From the cell containing the given text, extract its center point as [x, y] coordinate. 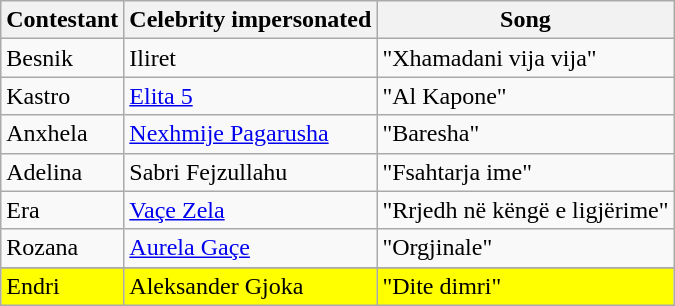
"Xhamadani vija vija" [526, 58]
Rozana [62, 248]
Endri [62, 286]
Aurela Gaçe [250, 248]
Nexhmije Pagarusha [250, 134]
Sabri Fejzullahu [250, 172]
Era [62, 210]
Kastro [62, 96]
Aleksander Gjoka [250, 286]
"Al Kapone" [526, 96]
"Orgjinale" [526, 248]
Besnik [62, 58]
Adelina [62, 172]
"Rrjedh në këngë e ligjërime" [526, 210]
Vaçe Zela [250, 210]
Celebrity impersonated [250, 20]
"Baresha" [526, 134]
"Dite dimri" [526, 286]
Song [526, 20]
"Fsahtarja ime" [526, 172]
Contestant [62, 20]
Anxhela [62, 134]
Iliret [250, 58]
Elita 5 [250, 96]
